For the text-containing cell, return its midpoint in [x, y] coordinate format. 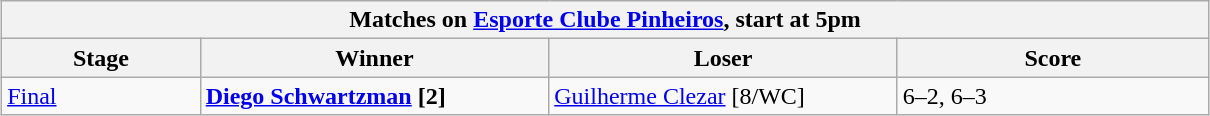
Matches on Esporte Clube Pinheiros, start at 5pm [606, 20]
Final [102, 96]
Loser [724, 58]
Stage [102, 58]
6–2, 6–3 [1052, 96]
Score [1052, 58]
Guilherme Clezar [8/WC] [724, 96]
Diego Schwartzman [2] [374, 96]
Winner [374, 58]
